Find where the given text appears and provide that cell's center as (x, y) coordinate. 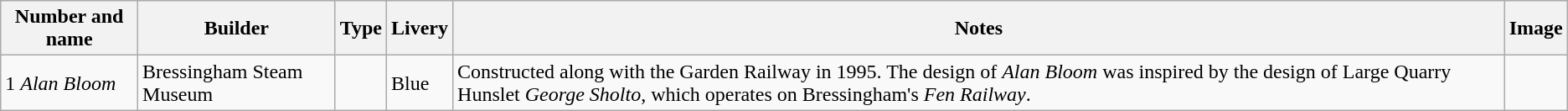
Number and name (70, 29)
Builder (237, 29)
1 Alan Bloom (70, 82)
Livery (419, 29)
Notes (979, 29)
Bressingham Steam Museum (237, 82)
Blue (419, 82)
Image (1536, 29)
Type (360, 29)
